Provide the (x, y) coordinate of the cell's center where the given text is located.  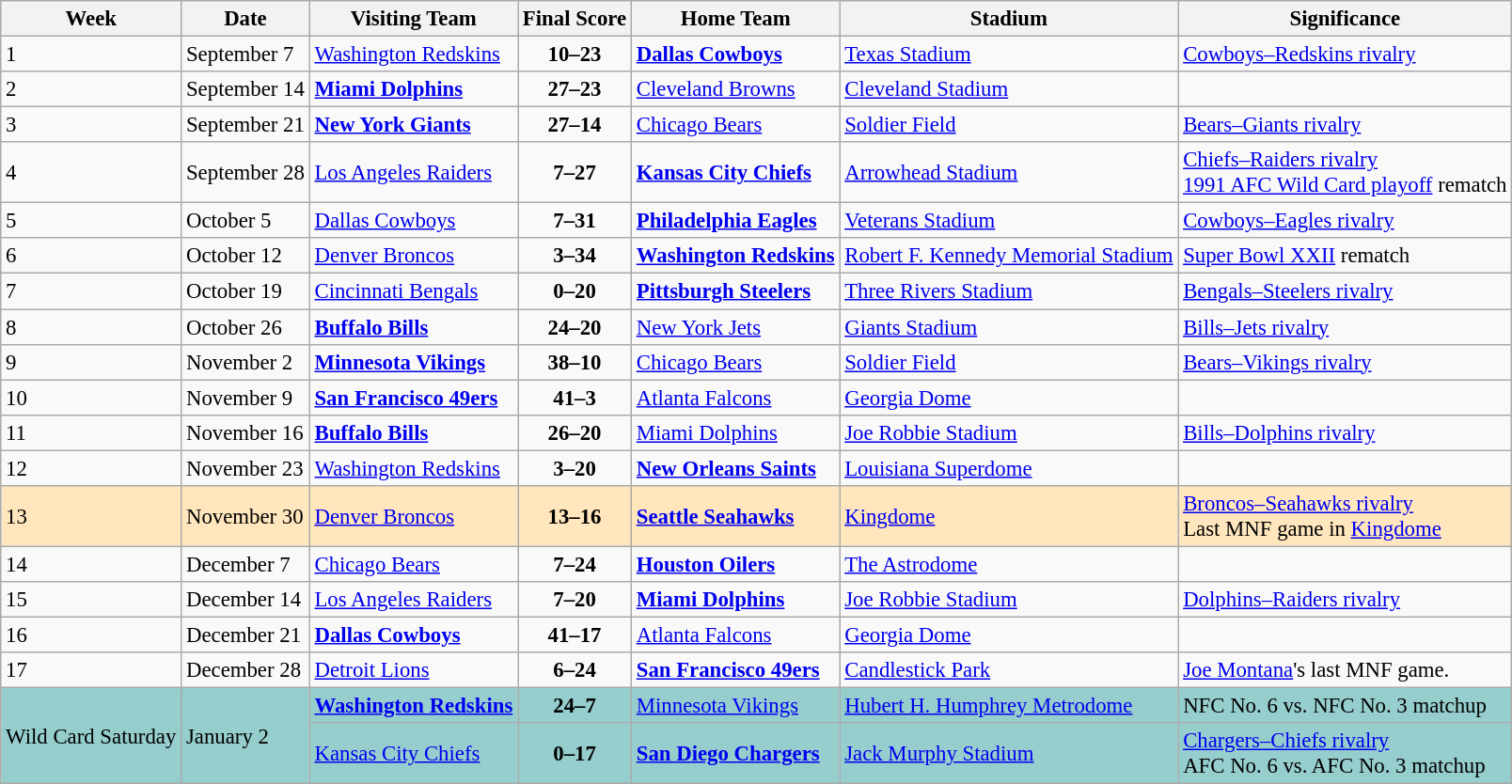
October 19 (245, 291)
7–27 (575, 173)
15 (91, 600)
Kingdome (1009, 517)
Wild Card Saturday (91, 736)
New Orleans Saints (735, 468)
14 (91, 564)
41–3 (575, 398)
October 5 (245, 221)
Broncos–Seahawks rivalryLast MNF game in Kingdome (1345, 517)
November 23 (245, 468)
Veterans Stadium (1009, 221)
Joe Montana's last MNF game. (1345, 670)
December 14 (245, 600)
Jack Murphy Stadium (1009, 754)
Cleveland Stadium (1009, 89)
Chargers–Chiefs rivalryAFC No. 6 vs. AFC No. 3 matchup (1345, 754)
Chiefs–Raiders rivalry1991 AFC Wild Card playoff rematch (1345, 173)
Texas Stadium (1009, 55)
10 (91, 398)
26–20 (575, 432)
November 2 (245, 362)
41–17 (575, 635)
Bills–Dolphins rivalry (1345, 432)
Louisiana Superdome (1009, 468)
Stadium (1009, 19)
9 (91, 362)
November 16 (245, 432)
24–20 (575, 327)
Cowboys–Redskins rivalry (1345, 55)
Houston Oilers (735, 564)
Seattle Seahawks (735, 517)
December 7 (245, 564)
Bengals–Steelers rivalry (1345, 291)
Significance (1345, 19)
7–31 (575, 221)
6–24 (575, 670)
7 (91, 291)
13 (91, 517)
13–16 (575, 517)
3–34 (575, 257)
New York Giants (414, 125)
October 26 (245, 327)
24–7 (575, 706)
4 (91, 173)
0–20 (575, 291)
27–14 (575, 125)
Bills–Jets rivalry (1345, 327)
Dolphins–Raiders rivalry (1345, 600)
Visiting Team (414, 19)
2 (91, 89)
16 (91, 635)
Detroit Lions (414, 670)
November 30 (245, 517)
NFC No. 6 vs. NFC No. 3 matchup (1345, 706)
38–10 (575, 362)
Candlestick Park (1009, 670)
November 9 (245, 398)
0–17 (575, 754)
September 14 (245, 89)
September 7 (245, 55)
Cincinnati Bengals (414, 291)
7–20 (575, 600)
Robert F. Kennedy Memorial Stadium (1009, 257)
Philadelphia Eagles (735, 221)
October 12 (245, 257)
1 (91, 55)
17 (91, 670)
September 21 (245, 125)
12 (91, 468)
Home Team (735, 19)
6 (91, 257)
Bears–Giants rivalry (1345, 125)
Three Rivers Stadium (1009, 291)
27–23 (575, 89)
Giants Stadium (1009, 327)
3 (91, 125)
Week (91, 19)
Cowboys–Eagles rivalry (1345, 221)
Bears–Vikings rivalry (1345, 362)
Hubert H. Humphrey Metrodome (1009, 706)
December 21 (245, 635)
Date (245, 19)
Cleveland Browns (735, 89)
3–20 (575, 468)
Pittsburgh Steelers (735, 291)
7–24 (575, 564)
New York Jets (735, 327)
Arrowhead Stadium (1009, 173)
San Diego Chargers (735, 754)
11 (91, 432)
Final Score (575, 19)
5 (91, 221)
The Astrodome (1009, 564)
January 2 (245, 736)
September 28 (245, 173)
December 28 (245, 670)
10–23 (575, 55)
8 (91, 327)
Super Bowl XXII rematch (1345, 257)
